Extract the (X, Y) coordinate from the center of the cell holding the provided text.  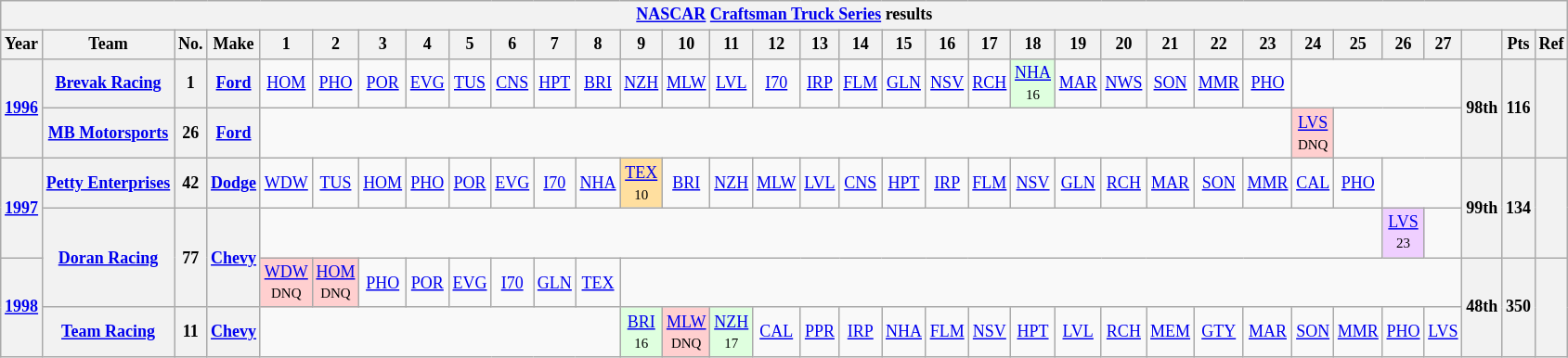
1998 (22, 308)
16 (947, 45)
Doran Racing (108, 258)
BRI16 (641, 332)
350 (1519, 308)
Ref (1551, 45)
12 (776, 45)
7 (555, 45)
4 (427, 45)
TEX (598, 283)
MB Motorsports (108, 134)
15 (904, 45)
5 (470, 45)
8 (598, 45)
Pts (1519, 45)
Year (22, 45)
1996 (22, 108)
LVSDNQ (1313, 134)
6 (512, 45)
Team (108, 45)
13 (820, 45)
21 (1171, 45)
2 (336, 45)
77 (191, 258)
Dodge (234, 183)
25 (1357, 45)
14 (861, 45)
TEX10 (641, 183)
23 (1268, 45)
LVS (1443, 332)
3 (382, 45)
134 (1519, 208)
10 (687, 45)
Petty Enterprises (108, 183)
19 (1078, 45)
MEM (1171, 332)
PPR (820, 332)
99th (1482, 208)
22 (1218, 45)
GTY (1218, 332)
48th (1482, 308)
27 (1443, 45)
116 (1519, 108)
17 (990, 45)
WDWDNQ (286, 283)
NWS (1123, 83)
WDW (286, 183)
42 (191, 183)
Team Racing (108, 332)
9 (641, 45)
MLWDNQ (687, 332)
No. (191, 45)
NHA16 (1033, 83)
Make (234, 45)
1997 (22, 208)
NZH17 (732, 332)
20 (1123, 45)
Brevak Racing (108, 83)
LVS23 (1404, 233)
18 (1033, 45)
24 (1313, 45)
98th (1482, 108)
HOMDNQ (336, 283)
NASCAR Craftsman Truck Series results (784, 15)
